Locate the cell with the specified text and output its [X, Y] center coordinate. 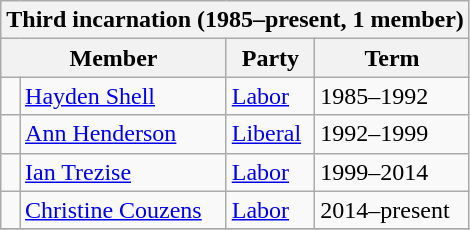
Liberal [270, 134]
1999–2014 [392, 172]
1985–1992 [392, 96]
Christine Couzens [124, 210]
Third incarnation (1985–present, 1 member) [236, 20]
Hayden Shell [124, 96]
2014–present [392, 210]
Ann Henderson [124, 134]
1992–1999 [392, 134]
Ian Trezise [124, 172]
Party [270, 58]
Member [114, 58]
Term [392, 58]
